From the cell containing the given text, extract its center point as (x, y) coordinate. 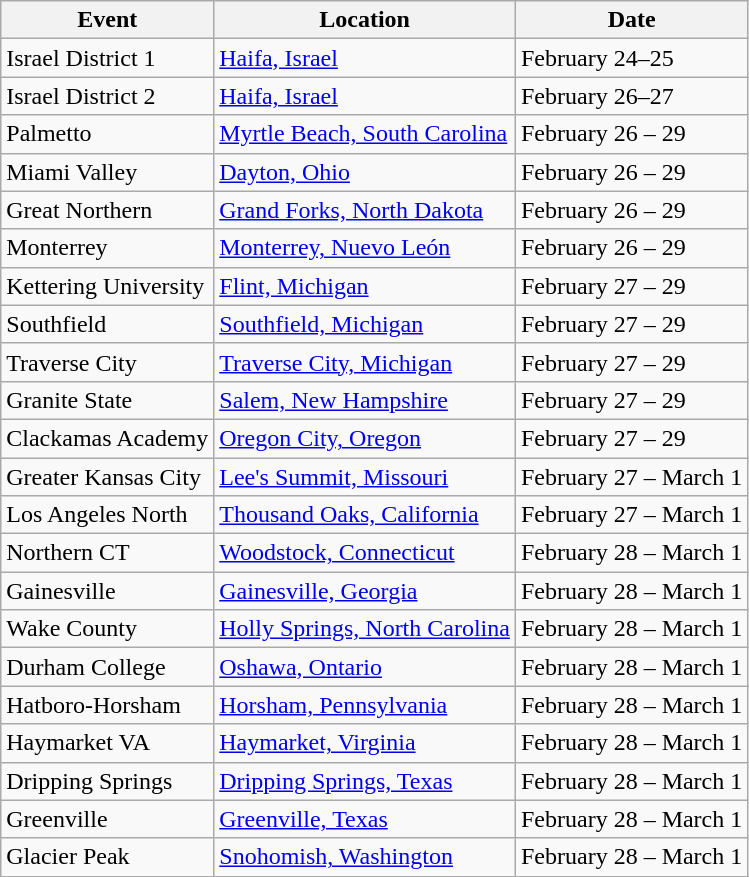
Woodstock, Connecticut (365, 553)
Dripping Springs (108, 781)
Thousand Oaks, California (365, 515)
Israel District 1 (108, 58)
Durham College (108, 667)
Dripping Springs, Texas (365, 781)
Gainesville, Georgia (365, 591)
Kettering University (108, 286)
Hatboro-Horsham (108, 705)
Event (108, 20)
Wake County (108, 629)
Traverse City, Michigan (365, 362)
Greenville (108, 819)
Flint, Michigan (365, 286)
Northern CT (108, 553)
Monterrey (108, 248)
Dayton, Ohio (365, 172)
Lee's Summit, Missouri (365, 477)
February 24–25 (631, 58)
Miami Valley (108, 172)
Haymarket VA (108, 743)
Southfield (108, 324)
Haymarket, Virginia (365, 743)
Grand Forks, North Dakota (365, 210)
Clackamas Academy (108, 438)
Southfield, Michigan (365, 324)
Israel District 2 (108, 96)
Date (631, 20)
Snohomish, Washington (365, 857)
Location (365, 20)
Palmetto (108, 134)
Greater Kansas City (108, 477)
February 26–27 (631, 96)
Oregon City, Oregon (365, 438)
Granite State (108, 400)
Holly Springs, North Carolina (365, 629)
Monterrey, Nuevo León (365, 248)
Traverse City (108, 362)
Gainesville (108, 591)
Salem, New Hampshire (365, 400)
Los Angeles North (108, 515)
Oshawa, Ontario (365, 667)
Myrtle Beach, South Carolina (365, 134)
Glacier Peak (108, 857)
Greenville, Texas (365, 819)
Horsham, Pennsylvania (365, 705)
Great Northern (108, 210)
